Return the [x, y] coordinate for the center point of the cell that contains the specified text.  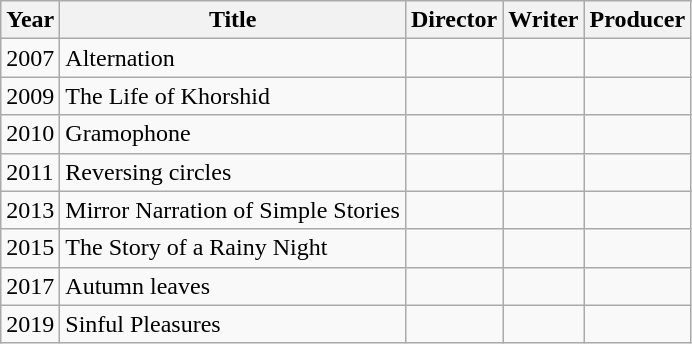
Director [454, 20]
2013 [30, 210]
Sinful Pleasures [233, 324]
Alternation [233, 58]
2010 [30, 134]
2017 [30, 286]
2007 [30, 58]
The Life of Khorshid [233, 96]
2011 [30, 172]
Gramophone [233, 134]
2015 [30, 248]
Producer [638, 20]
Writer [544, 20]
2019 [30, 324]
Year [30, 20]
Mirror Narration of Simple Stories [233, 210]
Autumn leaves [233, 286]
The Story of a Rainy Night [233, 248]
Reversing circles [233, 172]
Title [233, 20]
2009 [30, 96]
